Locate the cell with the specified text and output its [X, Y] center coordinate. 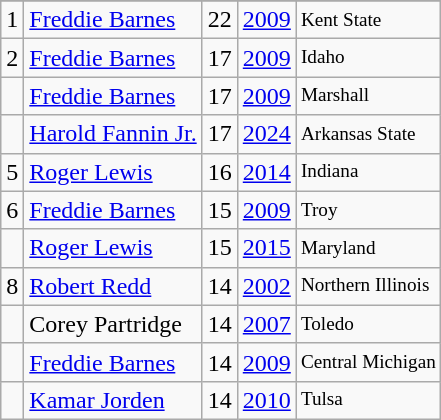
Idaho [368, 58]
22 [220, 20]
Harold Fannin Jr. [113, 134]
2007 [266, 324]
8 [12, 286]
Kamar Jorden [113, 400]
Corey Partridge [113, 324]
2002 [266, 286]
2024 [266, 134]
Kent State [368, 20]
Northern Illinois [368, 286]
Robert Redd [113, 286]
2010 [266, 400]
Tulsa [368, 400]
16 [220, 172]
2014 [266, 172]
Maryland [368, 248]
2015 [266, 248]
6 [12, 210]
Toledo [368, 324]
Marshall [368, 96]
1 [12, 20]
Arkansas State [368, 134]
Troy [368, 210]
Indiana [368, 172]
5 [12, 172]
Central Michigan [368, 362]
2 [12, 58]
